Return the [x, y] coordinate for the center point of the cell that contains the specified text.  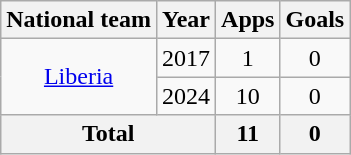
Apps [248, 20]
Liberia [79, 77]
1 [248, 58]
11 [248, 134]
2024 [186, 96]
National team [79, 20]
2017 [186, 58]
Total [108, 134]
Year [186, 20]
Goals [315, 20]
10 [248, 96]
